Search for the cell housing the specified text and yield its (X, Y) center coordinate. 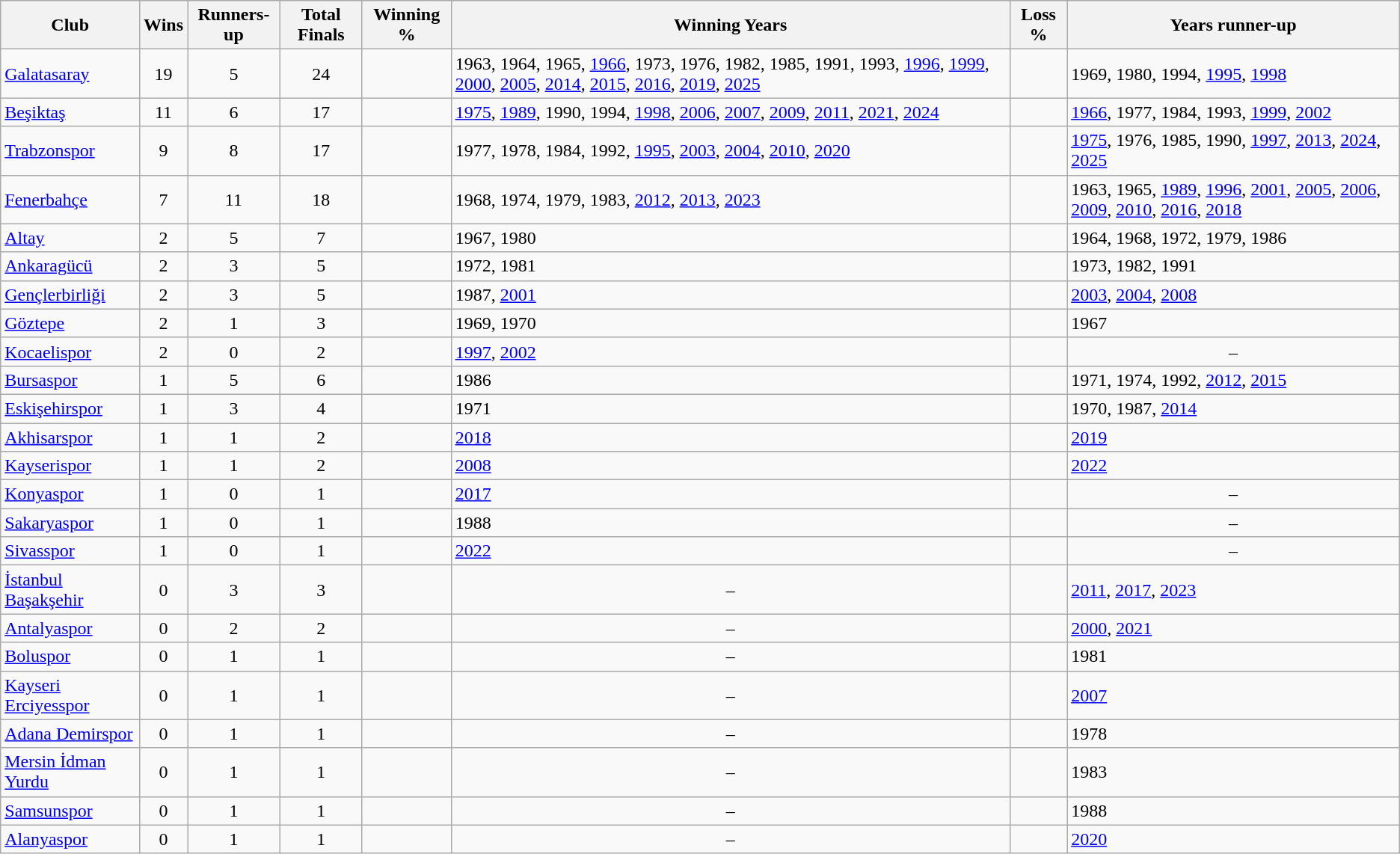
Bursaspor (70, 380)
1977, 1978, 1984, 1992, 1995, 2003, 2004, 2010, 2020 (730, 151)
Antalyaspor (70, 628)
2019 (1234, 437)
İstanbul Başakşehir (70, 589)
Galatasaray (70, 73)
Years runner-up (1234, 25)
1966, 1977, 1984, 1993, 1999, 2002 (1234, 112)
1975, 1976, 1985, 1990, 1997, 2013, 2024, 2025 (1234, 151)
1997, 2002 (730, 351)
Göztepe (70, 323)
Ankaragücü (70, 266)
1981 (1234, 657)
1968, 1974, 1979, 1983, 2012, 2013, 2023 (730, 199)
Fenerbahçe (70, 199)
Wins (164, 25)
Kocaelispor (70, 351)
Alanyaspor (70, 839)
1972, 1981 (730, 266)
9 (164, 151)
2011, 2017, 2023 (1234, 589)
Altay (70, 238)
Runners-up (234, 25)
2018 (730, 437)
Samsunspor (70, 811)
1975, 1989, 1990, 1994, 1998, 2006, 2007, 2009, 2011, 2021, 2024 (730, 112)
Mersin İdman Yurdu (70, 772)
Total Finals (321, 25)
1969, 1980, 1994, 1995, 1998 (1234, 73)
Konyaspor (70, 494)
1970, 1987, 2014 (1234, 408)
Kayseri Erciyesspor (70, 695)
1987, 2001 (730, 295)
2008 (730, 466)
1983 (1234, 772)
1973, 1982, 1991 (1234, 266)
1967 (1234, 323)
2007 (1234, 695)
1978 (1234, 734)
Sakaryaspor (70, 523)
1971, 1974, 1992, 2012, 2015 (1234, 380)
Gençlerbirliği (70, 295)
2000, 2021 (1234, 628)
Sivasspor (70, 551)
19 (164, 73)
2020 (1234, 839)
8 (234, 151)
1964, 1968, 1972, 1979, 1986 (1234, 238)
1963, 1964, 1965, 1966, 1973, 1976, 1982, 1985, 1991, 1993, 1996, 1999, 2000, 2005, 2014, 2015, 2016, 2019, 2025 (730, 73)
Adana Demirspor (70, 734)
Trabzonspor (70, 151)
1969, 1970 (730, 323)
Beşiktaş (70, 112)
1986 (730, 380)
4 (321, 408)
1971 (730, 408)
Eskişehirspor (70, 408)
1963, 1965, 1989, 1996, 2001, 2005, 2006, 2009, 2010, 2016, 2018 (1234, 199)
Boluspor (70, 657)
2003, 2004, 2008 (1234, 295)
1967, 1980 (730, 238)
18 (321, 199)
2017 (730, 494)
24 (321, 73)
Kayserispor (70, 466)
Winning Years (730, 25)
Loss % (1038, 25)
Winning % (407, 25)
Akhisarspor (70, 437)
Club (70, 25)
